Detect which cell encompasses the target text, then output its (x, y) center coordinate. 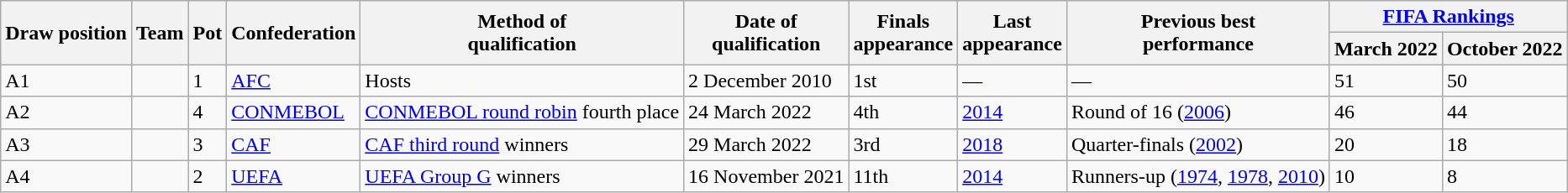
March 2022 (1386, 49)
2 (208, 176)
Pot (208, 33)
October 2022 (1504, 49)
1 (208, 81)
Date ofqualification (766, 33)
8 (1504, 176)
2 December 2010 (766, 81)
51 (1386, 81)
CONMEBOL round robin fourth place (523, 112)
44 (1504, 112)
50 (1504, 81)
Finalsappearance (903, 33)
Draw position (66, 33)
18 (1504, 144)
2018 (1013, 144)
16 November 2021 (766, 176)
A3 (66, 144)
Method ofqualification (523, 33)
CAF third round winners (523, 144)
1st (903, 81)
Hosts (523, 81)
46 (1386, 112)
29 March 2022 (766, 144)
FIFA Rankings (1449, 17)
Round of 16 (2006) (1198, 112)
10 (1386, 176)
AFC (294, 81)
CAF (294, 144)
A1 (66, 81)
A2 (66, 112)
Previous bestperformance (1198, 33)
Lastappearance (1013, 33)
20 (1386, 144)
Confederation (294, 33)
Quarter-finals (2002) (1198, 144)
UEFA (294, 176)
A4 (66, 176)
Runners-up (1974, 1978, 2010) (1198, 176)
4th (903, 112)
3rd (903, 144)
3 (208, 144)
UEFA Group G winners (523, 176)
24 March 2022 (766, 112)
CONMEBOL (294, 112)
11th (903, 176)
Team (160, 33)
4 (208, 112)
